Find where the given text appears and provide that cell's center as [X, Y] coordinate. 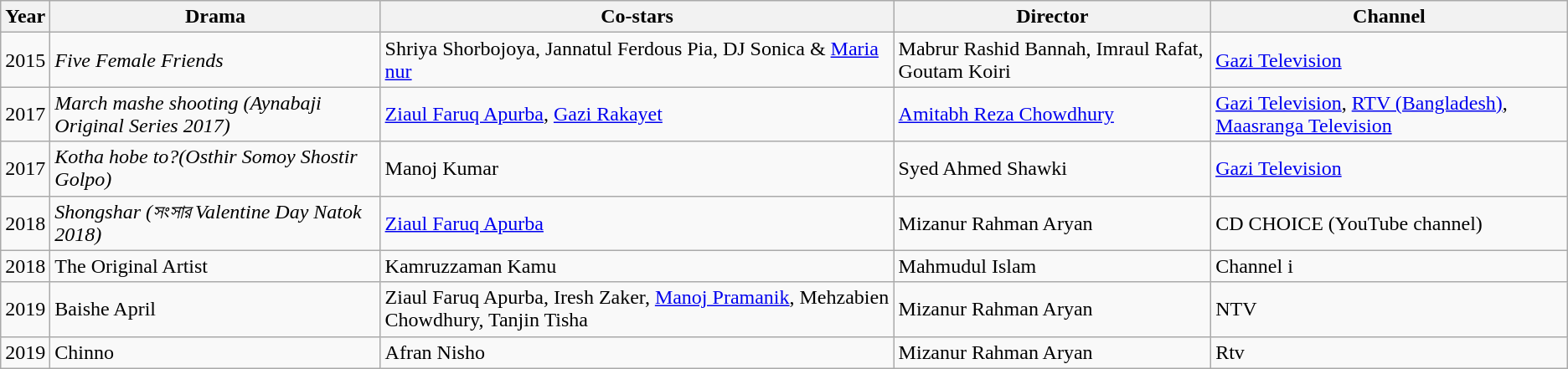
Mabrur Rashid Bannah, Imraul Rafat, Goutam Koiri [1052, 60]
CD CHOICE (YouTube channel) [1390, 223]
March mashe shooting (Aynabaji Original Series 2017) [215, 114]
Shongshar (সংসার Valentine Day Natok 2018) [215, 223]
Rtv [1390, 352]
Channel [1390, 17]
Shriya Shorbojoya, Jannatul Ferdous Pia, DJ Sonica & Maria nur [637, 60]
Channel i [1390, 266]
2015 [25, 60]
Syed Ahmed Shawki [1052, 169]
Five Female Friends [215, 60]
Chinno [215, 352]
Director [1052, 17]
Baishe April [215, 310]
Ziaul Faruq Apurba, Gazi Rakayet [637, 114]
Amitabh Reza Chowdhury [1052, 114]
Afran Nisho [637, 352]
Kotha hobe to?(Osthir Somoy Shostir Golpo) [215, 169]
Mahmudul Islam [1052, 266]
Drama [215, 17]
Year [25, 17]
Kamruzzaman Kamu [637, 266]
NTV [1390, 310]
Co-stars [637, 17]
Gazi Television, RTV (Bangladesh), Maasranga Television [1390, 114]
The Original Artist [215, 266]
Ziaul Faruq Apurba, Iresh Zaker, Manoj Pramanik, Mehzabien Chowdhury, Tanjin Tisha [637, 310]
Manoj Kumar [637, 169]
Ziaul Faruq Apurba [637, 223]
